From the cell containing the given text, extract its center point as [X, Y] coordinate. 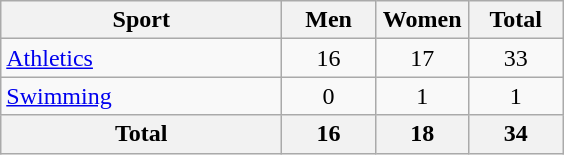
33 [516, 58]
0 [329, 96]
Men [329, 20]
17 [422, 58]
Athletics [142, 58]
Women [422, 20]
18 [422, 134]
34 [516, 134]
Sport [142, 20]
Swimming [142, 96]
